Search for the cell housing the specified text and yield its [X, Y] center coordinate. 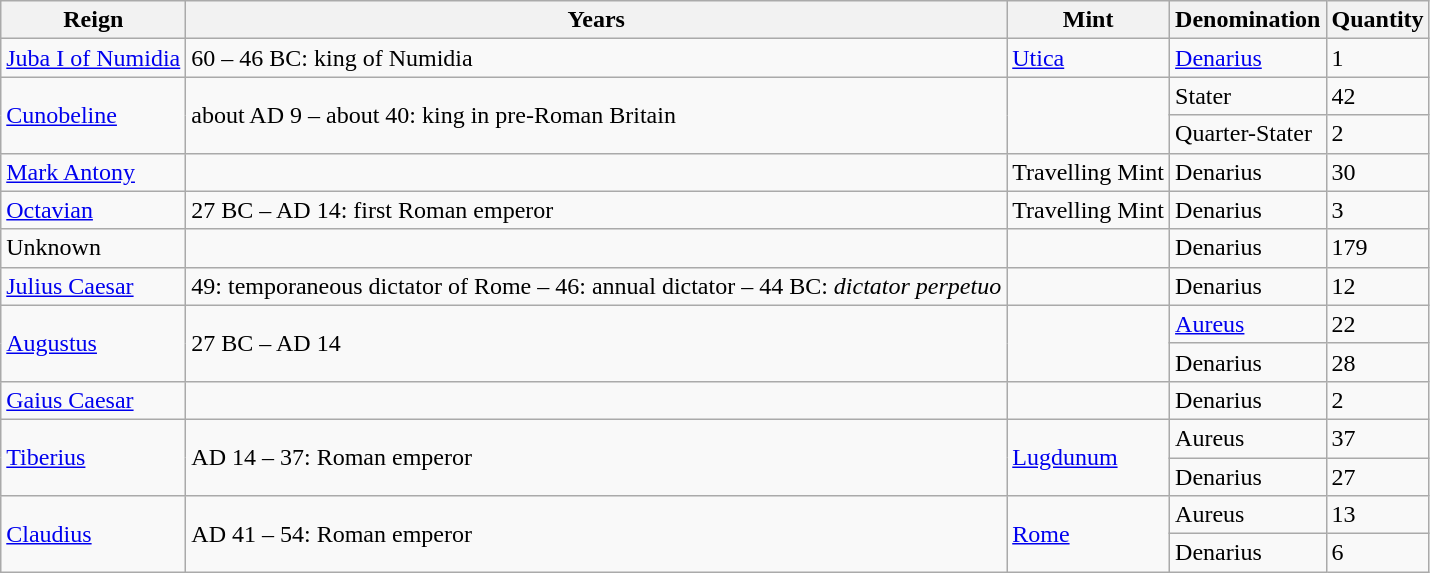
28 [1378, 362]
6 [1378, 553]
3 [1378, 210]
Quarter-Stater [1248, 134]
42 [1378, 96]
Unknown [94, 248]
Lugdunum [1088, 457]
Utica [1088, 58]
Tiberius [94, 457]
27 [1378, 477]
179 [1378, 248]
Reign [94, 20]
37 [1378, 438]
Juba I of Numidia [94, 58]
AD 41 – 54: Roman emperor [596, 534]
Denomination [1248, 20]
Augustus [94, 343]
Octavian [94, 210]
Stater [1248, 96]
Mark Antony [94, 172]
Mint [1088, 20]
22 [1378, 324]
60 – 46 BC: king of Numidia [596, 58]
Years [596, 20]
Gaius Caesar [94, 400]
about AD 9 – about 40: king in pre-Roman Britain [596, 115]
27 BC – AD 14: first Roman emperor [596, 210]
30 [1378, 172]
Quantity [1378, 20]
1 [1378, 58]
Rome [1088, 534]
Cunobeline [94, 115]
49: temporaneous dictator of Rome – 46: annual dictator – 44 BC: dictator perpetuo [596, 286]
13 [1378, 515]
AD 14 – 37: Roman emperor [596, 457]
12 [1378, 286]
Julius Caesar [94, 286]
Claudius [94, 534]
27 BC – AD 14 [596, 343]
